Scan for the cell matching the given text and deliver its [X, Y] coordinate at center. 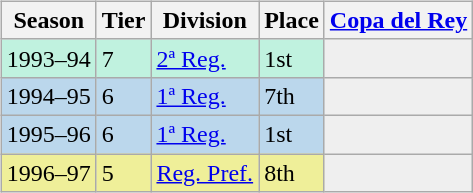
8th [292, 173]
Place [292, 20]
Tier [124, 20]
5 [124, 173]
2ª Reg. [205, 58]
1996–97 [48, 173]
Reg. Pref. [205, 173]
Copa del Rey [398, 20]
7 [124, 58]
Division [205, 20]
1993–94 [48, 58]
7th [292, 96]
1994–95 [48, 96]
Season [48, 20]
1995–96 [48, 134]
